Return the [x, y] coordinate for the center point of the cell that contains the specified text.  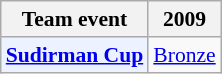
2009 [184, 19]
Sudirman Cup [75, 55]
Bronze [184, 55]
Team event [75, 19]
